For the text-containing cell, return its midpoint in (X, Y) coordinate format. 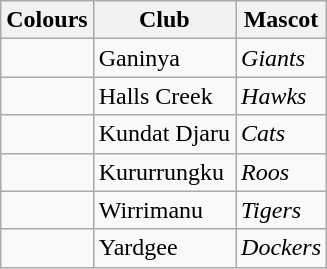
Ganinya (164, 58)
Cats (282, 134)
Colours (47, 20)
Kundat Djaru (164, 134)
Club (164, 20)
Halls Creek (164, 96)
Yardgee (164, 248)
Wirrimanu (164, 210)
Roos (282, 172)
Kururrungku (164, 172)
Dockers (282, 248)
Hawks (282, 96)
Giants (282, 58)
Tigers (282, 210)
Mascot (282, 20)
